Locate the cell with the specified text and output its [X, Y] center coordinate. 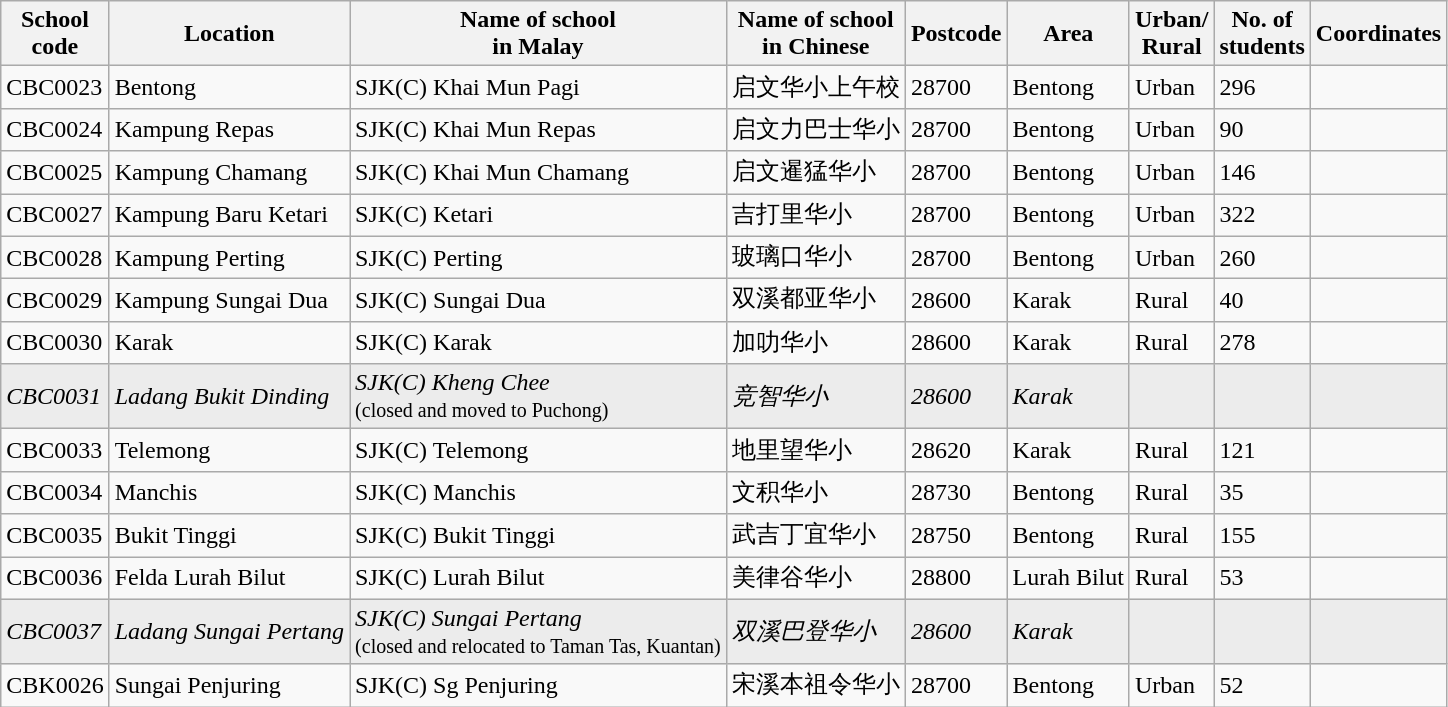
CBC0024 [55, 130]
28620 [956, 450]
双溪都亚华小 [816, 300]
Ladang Bukit Dinding [229, 396]
Lurah Bilut [1068, 578]
CBK0026 [55, 686]
CBC0031 [55, 396]
启文暹猛华小 [816, 172]
玻璃口华小 [816, 258]
吉打里华小 [816, 216]
竞智华小 [816, 396]
28730 [956, 492]
CBC0023 [55, 88]
Manchis [229, 492]
SJK(C) Sungai Pertang(closed and relocated to Taman Tas, Kuantan) [538, 632]
启文华小上午校 [816, 88]
SJK(C) Sungai Dua [538, 300]
121 [1262, 450]
SJK(C) Kheng Chee(closed and moved to Puchong) [538, 396]
加叻华小 [816, 342]
武吉丁宜华小 [816, 536]
SJK(C) Perting [538, 258]
146 [1262, 172]
SJK(C) Ketari [538, 216]
CBC0025 [55, 172]
40 [1262, 300]
Location [229, 34]
Kampung Baru Ketari [229, 216]
Bukit Tinggi [229, 536]
Name of schoolin Malay [538, 34]
SJK(C) Manchis [538, 492]
28750 [956, 536]
Name of schoolin Chinese [816, 34]
SJK(C) Khai Mun Chamang [538, 172]
CBC0033 [55, 450]
Kampung Repas [229, 130]
双溪巴登华小 [816, 632]
Urban/Rural [1171, 34]
CBC0034 [55, 492]
启文力巴士华小 [816, 130]
Kampung Sungai Dua [229, 300]
CBC0029 [55, 300]
美律谷华小 [816, 578]
SJK(C) Khai Mun Repas [538, 130]
Postcode [956, 34]
地里望华小 [816, 450]
28800 [956, 578]
CBC0036 [55, 578]
Sungai Penjuring [229, 686]
No. ofstudents [1262, 34]
Kampung Perting [229, 258]
260 [1262, 258]
53 [1262, 578]
90 [1262, 130]
SJK(C) Bukit Tinggi [538, 536]
SJK(C) Lurah Bilut [538, 578]
CBC0030 [55, 342]
278 [1262, 342]
Coordinates [1378, 34]
宋溪本祖令华小 [816, 686]
CBC0037 [55, 632]
CBC0028 [55, 258]
SJK(C) Khai Mun Pagi [538, 88]
Kampung Chamang [229, 172]
Schoolcode [55, 34]
CBC0035 [55, 536]
CBC0027 [55, 216]
Area [1068, 34]
SJK(C) Telemong [538, 450]
SJK(C) Sg Penjuring [538, 686]
296 [1262, 88]
SJK(C) Karak [538, 342]
Ladang Sungai Pertang [229, 632]
文积华小 [816, 492]
52 [1262, 686]
Telemong [229, 450]
155 [1262, 536]
Felda Lurah Bilut [229, 578]
322 [1262, 216]
35 [1262, 492]
